Pinpoint the cell where the given text exists, returning its [X, Y] midpoint coordinate. 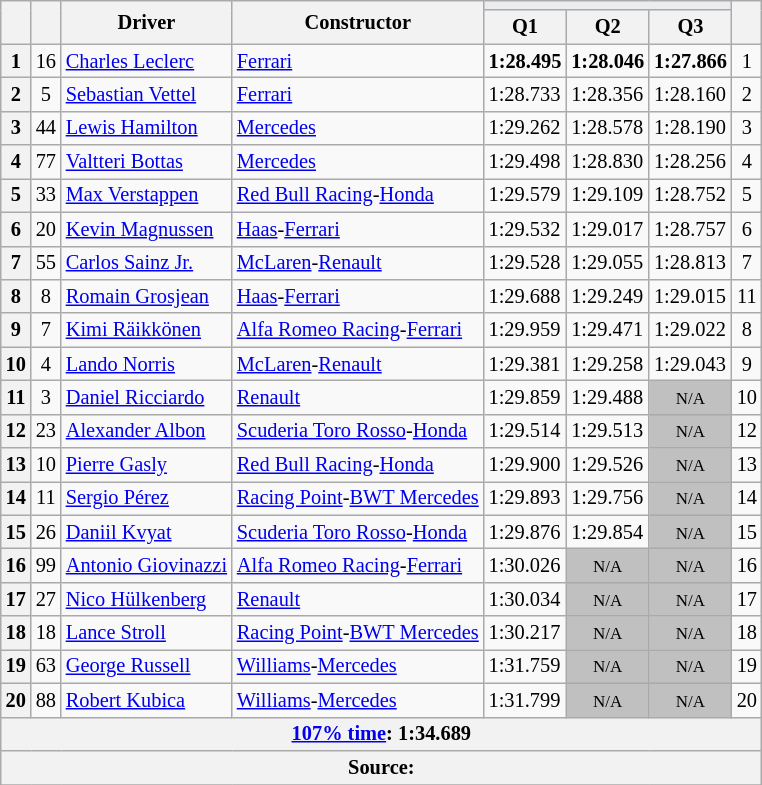
Antonio Giovinazzi [146, 565]
1:29.022 [690, 330]
1:28.578 [608, 128]
Q3 [690, 27]
Robert Kubica [146, 700]
1:28.256 [690, 162]
1:29.109 [608, 195]
Sergio Pérez [146, 498]
George Russell [146, 666]
1:29.471 [608, 330]
Kevin Magnussen [146, 229]
55 [46, 263]
Daniil Kvyat [146, 532]
1:29.900 [526, 465]
1:30.217 [526, 633]
1:28.356 [608, 94]
Kimi Räikkönen [146, 330]
1:29.488 [608, 397]
1:28.830 [608, 162]
Lance Stroll [146, 633]
1:29.526 [608, 465]
Driver [146, 22]
1:29.876 [526, 532]
1:28.813 [690, 263]
77 [46, 162]
1:29.528 [526, 263]
33 [46, 195]
1:29.688 [526, 296]
Sebastian Vettel [146, 94]
1:29.579 [526, 195]
99 [46, 565]
Lewis Hamilton [146, 128]
1:27.866 [690, 61]
1:29.513 [608, 431]
27 [46, 599]
1:29.959 [526, 330]
1:29.854 [608, 532]
63 [46, 666]
1:28.733 [526, 94]
1:28.190 [690, 128]
1:28.757 [690, 229]
1:29.532 [526, 229]
Romain Grosjean [146, 296]
1:29.055 [608, 263]
1:31.799 [526, 700]
1:30.034 [526, 599]
Q2 [608, 27]
Source: [382, 767]
1:29.756 [608, 498]
1:28.046 [608, 61]
1:29.893 [526, 498]
1:29.258 [608, 364]
Carlos Sainz Jr. [146, 263]
Pierre Gasly [146, 465]
1:28.495 [526, 61]
Q1 [526, 27]
1:29.498 [526, 162]
1:29.017 [608, 229]
Charles Leclerc [146, 61]
1:29.043 [690, 364]
1:29.381 [526, 364]
1:29.015 [690, 296]
Lando Norris [146, 364]
Constructor [358, 22]
1:28.752 [690, 195]
1:29.859 [526, 397]
Nico Hülkenberg [146, 599]
1:31.759 [526, 666]
88 [46, 700]
1:29.514 [526, 431]
107% time: 1:34.689 [382, 734]
26 [46, 532]
23 [46, 431]
1:29.262 [526, 128]
1:28.160 [690, 94]
Daniel Ricciardo [146, 397]
Max Verstappen [146, 195]
1:30.026 [526, 565]
Valtteri Bottas [146, 162]
44 [46, 128]
Alexander Albon [146, 431]
1:29.249 [608, 296]
